Extract the (x, y) coordinate from the center of the cell holding the provided text.  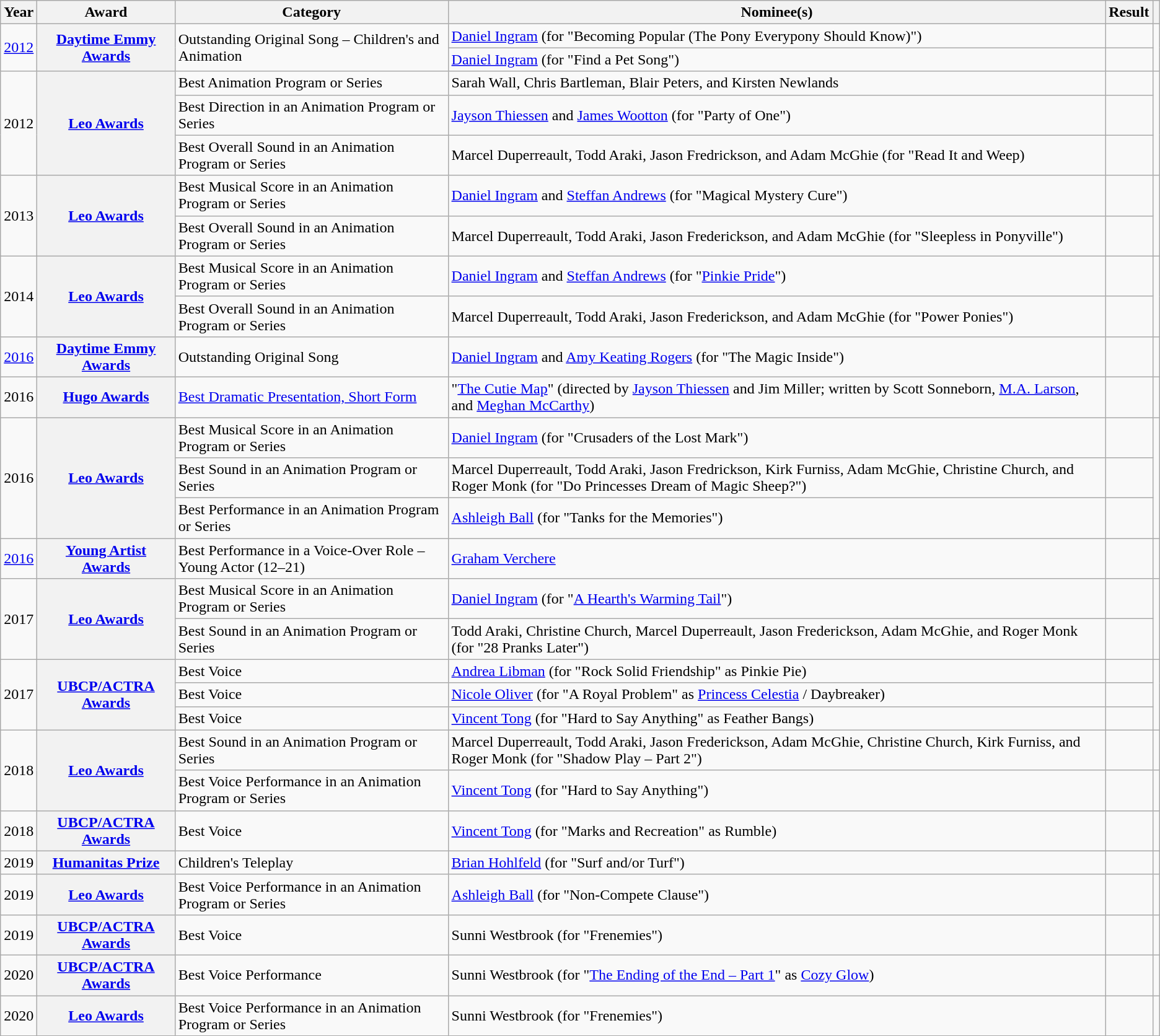
2013 (19, 216)
Sarah Wall, Chris Bartleman, Blair Peters, and Kirsten Newlands (777, 83)
Vincent Tong (for "Hard to Say Anything" as Feather Bangs) (777, 718)
"The Cutie Map" (directed by Jayson Thiessen and Jim Miller; written by Scott Sonneborn, M.A. Larson, and Meghan McCarthy) (777, 397)
Best Direction in an Animation Program or Series (311, 115)
2014 (19, 296)
Jayson Thiessen and James Wootton (for "Party of One") (777, 115)
Award (106, 12)
Daniel Ingram and Steffan Andrews (for "Magical Mystery Cure") (777, 196)
Outstanding Original Song (311, 357)
Andrea Libman (for "Rock Solid Friendship" as Pinkie Pie) (777, 671)
Outstanding Original Song – Children's and Animation (311, 48)
Todd Araki, Christine Church, Marcel Duperreault, Jason Frederickson, Adam McGhie, and Roger Monk (for "28 Pranks Later") (777, 639)
Best Dramatic Presentation, Short Form (311, 397)
Sunni Westbrook (for "The Ending of the End – Part 1" as Cozy Glow) (777, 975)
Vincent Tong (for "Marks and Recreation" as Rumble) (777, 830)
Vincent Tong (for "Hard to Say Anything") (777, 791)
Daniel Ingram (for "A Hearth's Warming Tail") (777, 599)
Nominee(s) (777, 12)
Children's Teleplay (311, 863)
Young Artist Awards (106, 559)
Best Animation Program or Series (311, 83)
Result (1129, 12)
Best Voice Performance (311, 975)
Daniel Ingram and Amy Keating Rogers (for "The Magic Inside") (777, 357)
Marcel Duperreault, Todd Araki, Jason Frederickson, and Adam McGhie (for "Sleepless in Ponyville") (777, 235)
Daniel Ingram (for "Becoming Popular (The Pony Everypony Should Know)") (777, 36)
Year (19, 12)
Category (311, 12)
Graham Verchere (777, 559)
Brian Hohlfeld (for "Surf and/or Turf") (777, 863)
Daniel Ingram (for "Find a Pet Song") (777, 59)
Hugo Awards (106, 397)
Daniel Ingram and Steffan Andrews (for "Pinkie Pride") (777, 276)
Marcel Duperreault, Todd Araki, Jason Frederickson, and Adam McGhie (for "Power Ponies") (777, 316)
Marcel Duperreault, Todd Araki, Jason Fredrickson, and Adam McGhie (for "Read It and Weep) (777, 155)
Humanitas Prize (106, 863)
Best Performance in an Animation Program or Series (311, 518)
Daniel Ingram (for "Crusaders of the Lost Mark") (777, 437)
Best Performance in a Voice-Over Role – Young Actor (12–21) (311, 559)
Marcel Duperreault, Todd Araki, Jason Frederickson, Adam McGhie, Christine Church, Kirk Furniss, and Roger Monk (for "Shadow Play – Part 2") (777, 750)
Ashleigh Ball (for "Tanks for the Memories") (777, 518)
Nicole Oliver (for "A Royal Problem" as Princess Celestia / Daybreaker) (777, 695)
Ashleigh Ball (for "Non-Compete Clause") (777, 895)
